Detect which cell encompasses the target text, then output its (X, Y) center coordinate. 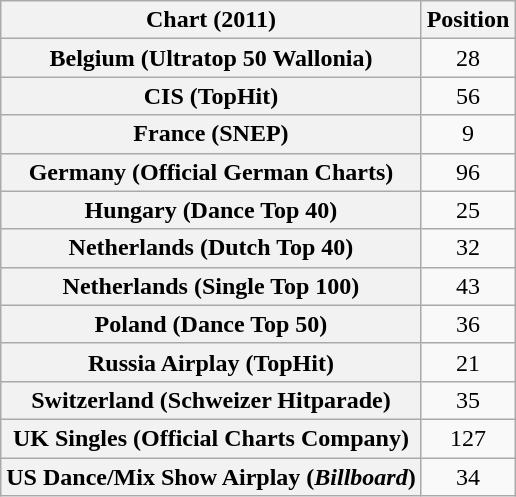
32 (468, 248)
Germany (Official German Charts) (211, 172)
9 (468, 134)
96 (468, 172)
Poland (Dance Top 50) (211, 324)
34 (468, 477)
28 (468, 58)
US Dance/Mix Show Airplay (Billboard) (211, 477)
UK Singles (Official Charts Company) (211, 438)
Hungary (Dance Top 40) (211, 210)
43 (468, 286)
35 (468, 400)
Chart (2011) (211, 20)
Netherlands (Dutch Top 40) (211, 248)
127 (468, 438)
Switzerland (Schweizer Hitparade) (211, 400)
Russia Airplay (TopHit) (211, 362)
Position (468, 20)
CIS (TopHit) (211, 96)
56 (468, 96)
Netherlands (Single Top 100) (211, 286)
France (SNEP) (211, 134)
36 (468, 324)
Belgium (Ultratop 50 Wallonia) (211, 58)
21 (468, 362)
25 (468, 210)
